Pinpoint the cell where the given text exists, returning its (X, Y) midpoint coordinate. 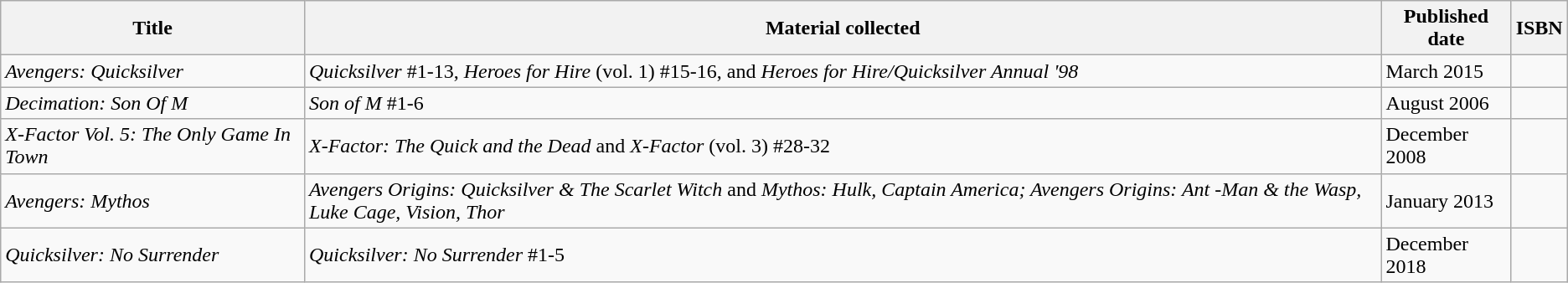
August 2006 (1446, 103)
X-Factor: The Quick and the Dead and X-Factor (vol. 3) #28-32 (843, 146)
Avengers: Mythos (152, 201)
X-Factor Vol. 5: The Only Game In Town (152, 146)
Material collected (843, 28)
Avengers Origins: Quicksilver & The Scarlet Witch and Mythos: Hulk, Captain America; Avengers Origins: Ant -Man & the Wasp, Luke Cage, Vision, Thor (843, 201)
January 2013 (1446, 201)
Quicksilver: No Surrender (152, 255)
December 2008 (1446, 146)
Decimation: Son Of M (152, 103)
March 2015 (1446, 71)
Published date (1446, 28)
Quicksilver: No Surrender #1-5 (843, 255)
Title (152, 28)
Avengers: Quicksilver (152, 71)
December 2018 (1446, 255)
Son of M #1-6 (843, 103)
Quicksilver #1-13, Heroes for Hire (vol. 1) #15-16, and Heroes for Hire/Quicksilver Annual '98 (843, 71)
ISBN (1540, 28)
